Return the (x, y) coordinate for the center point of the cell that contains the specified text.  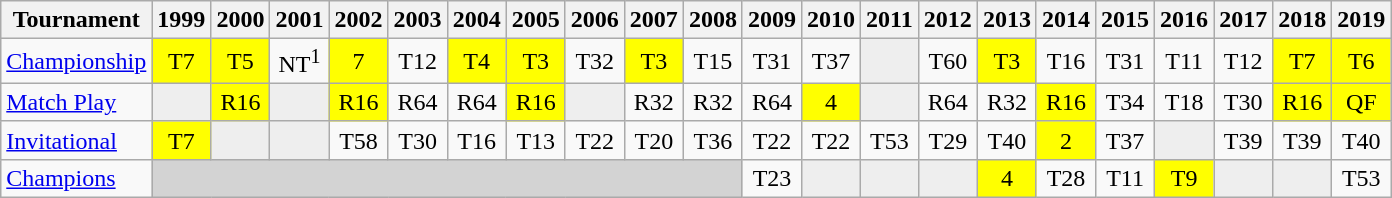
2000 (240, 20)
7 (358, 62)
2017 (1244, 20)
2002 (358, 20)
T60 (948, 62)
T32 (594, 62)
2006 (594, 20)
2008 (712, 20)
2001 (300, 20)
2013 (1006, 20)
Championship (76, 62)
T9 (1184, 178)
2019 (1362, 20)
T29 (948, 140)
NT1 (300, 62)
T36 (712, 140)
1999 (182, 20)
2009 (772, 20)
2014 (1066, 20)
2016 (1184, 20)
Invitational (76, 140)
T13 (536, 140)
QF (1362, 102)
Tournament (76, 20)
T58 (358, 140)
2018 (1302, 20)
T28 (1066, 178)
2005 (536, 20)
2012 (948, 20)
T18 (1184, 102)
2015 (1126, 20)
2004 (476, 20)
T15 (712, 62)
T6 (1362, 62)
T34 (1126, 102)
2007 (654, 20)
2003 (418, 20)
T23 (772, 178)
2 (1066, 140)
Match Play (76, 102)
T5 (240, 62)
T4 (476, 62)
2010 (832, 20)
Champions (76, 178)
T20 (654, 140)
2011 (890, 20)
